Find where the given text appears and provide that cell's center as (x, y) coordinate. 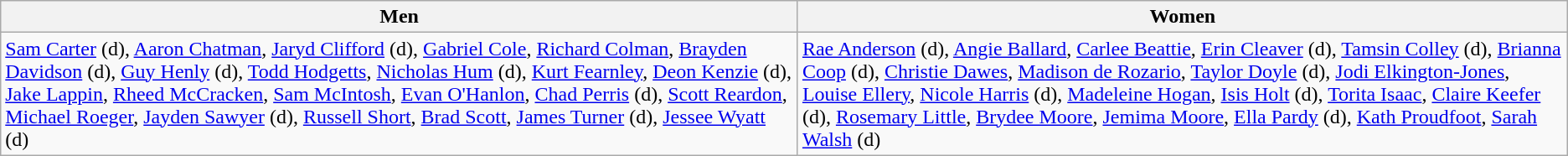
Women (1183, 17)
Men (400, 17)
